Scan for the cell matching the given text and deliver its [x, y] coordinate at center. 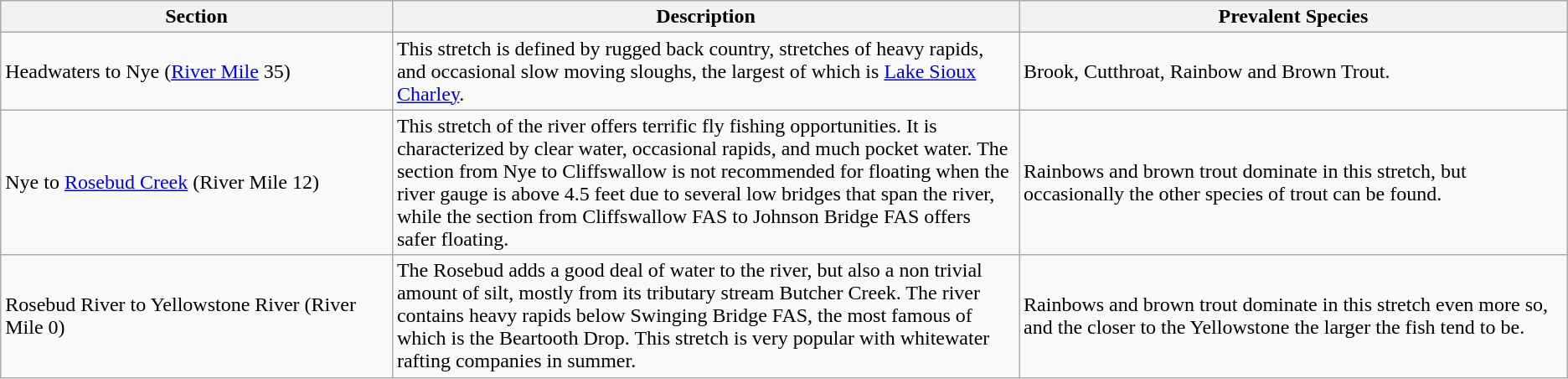
Rosebud River to Yellowstone River (River Mile 0) [197, 316]
Prevalent Species [1293, 17]
Section [197, 17]
Rainbows and brown trout dominate in this stretch, but occasionally the other species of trout can be found. [1293, 183]
Rainbows and brown trout dominate in this stretch even more so, and the closer to the Yellowstone the larger the fish tend to be. [1293, 316]
Nye to Rosebud Creek (River Mile 12) [197, 183]
Headwaters to Nye (River Mile 35) [197, 71]
Brook, Cutthroat, Rainbow and Brown Trout. [1293, 71]
Description [705, 17]
